Extract the [X, Y] coordinate from the center of the cell holding the provided text.  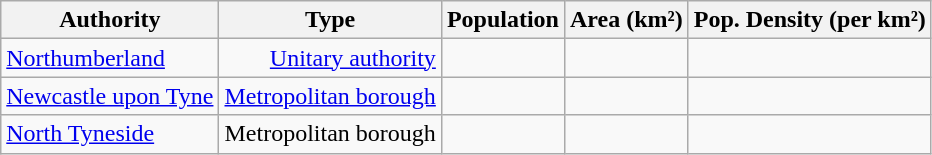
Population [502, 20]
Authority [110, 20]
Area (km²) [626, 20]
Northumberland [110, 58]
Pop. Density (per km²) [810, 20]
Newcastle upon Tyne [110, 96]
North Tyneside [110, 134]
Unitary authority [330, 58]
Type [330, 20]
